Output the (X, Y) coordinate of the center of the cell containing the given text.  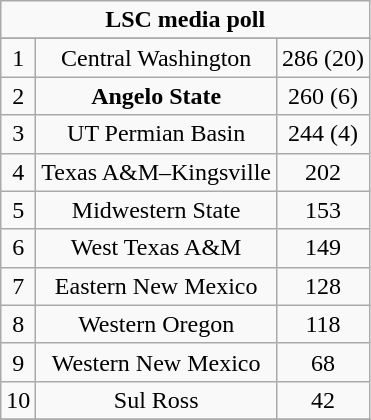
202 (324, 172)
Sul Ross (156, 400)
8 (18, 324)
1 (18, 58)
Texas A&M–Kingsville (156, 172)
6 (18, 248)
Angelo State (156, 96)
Central Washington (156, 58)
286 (20) (324, 58)
3 (18, 134)
128 (324, 286)
7 (18, 286)
153 (324, 210)
149 (324, 248)
42 (324, 400)
118 (324, 324)
4 (18, 172)
2 (18, 96)
West Texas A&M (156, 248)
Midwestern State (156, 210)
10 (18, 400)
LSC media poll (186, 20)
9 (18, 362)
Western New Mexico (156, 362)
5 (18, 210)
Eastern New Mexico (156, 286)
UT Permian Basin (156, 134)
244 (4) (324, 134)
260 (6) (324, 96)
68 (324, 362)
Western Oregon (156, 324)
